Scan for the cell matching the given text and deliver its [X, Y] coordinate at center. 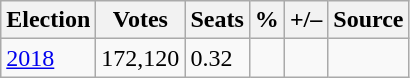
2018 [48, 58]
172,120 [140, 58]
Votes [140, 20]
Seats [217, 20]
+/– [306, 20]
Source [368, 20]
% [266, 20]
0.32 [217, 58]
Election [48, 20]
